Return the (x, y) coordinate for the center point of the cell that contains the specified text.  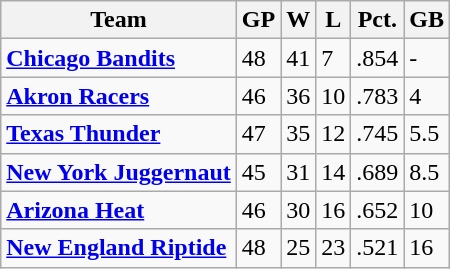
31 (298, 172)
47 (258, 134)
.521 (378, 248)
12 (334, 134)
W (298, 20)
.652 (378, 210)
Arizona Heat (119, 210)
L (334, 20)
36 (298, 96)
25 (298, 248)
30 (298, 210)
.689 (378, 172)
41 (298, 58)
GB (427, 20)
7 (334, 58)
5.5 (427, 134)
14 (334, 172)
35 (298, 134)
Akron Racers (119, 96)
New York Juggernaut (119, 172)
Texas Thunder (119, 134)
8.5 (427, 172)
Pct. (378, 20)
.745 (378, 134)
- (427, 58)
Team (119, 20)
4 (427, 96)
23 (334, 248)
45 (258, 172)
Chicago Bandits (119, 58)
.783 (378, 96)
New England Riptide (119, 248)
GP (258, 20)
.854 (378, 58)
